Extract the [X, Y] coordinate from the center of the cell holding the provided text.  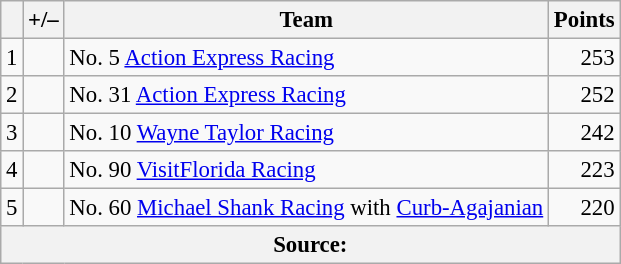
Team [306, 20]
No. 60 Michael Shank Racing with Curb-Agajanian [306, 208]
1 [12, 58]
5 [12, 208]
Source: [310, 245]
220 [584, 208]
242 [584, 133]
No. 10 Wayne Taylor Racing [306, 133]
No. 31 Action Express Racing [306, 95]
3 [12, 133]
253 [584, 58]
4 [12, 170]
No. 5 Action Express Racing [306, 58]
No. 90 VisitFlorida Racing [306, 170]
223 [584, 170]
+/– [44, 20]
252 [584, 95]
Points [584, 20]
2 [12, 95]
